Output the (X, Y) coordinate of the center of the cell containing the given text.  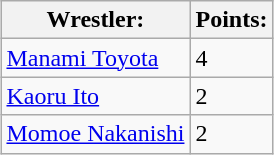
Manami Toyota (96, 58)
Wrestler: (96, 20)
Points: (232, 20)
4 (232, 58)
Kaoru Ito (96, 96)
Momoe Nakanishi (96, 134)
